Return the [X, Y] coordinate for the center point of the cell that contains the specified text.  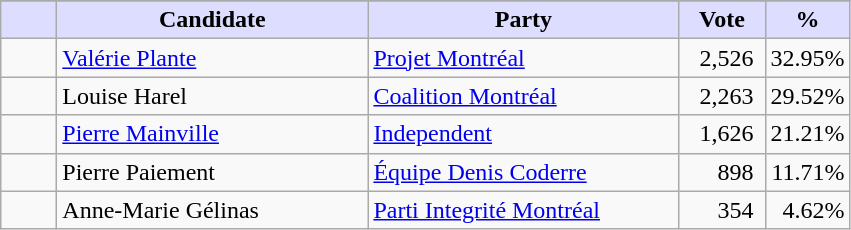
Pierre Mainville [212, 134]
Équipe Denis Coderre [524, 172]
32.95% [808, 58]
21.21% [808, 134]
1,626 [722, 134]
Vote [722, 20]
Party [524, 20]
Valérie Plante [212, 58]
Parti Integrité Montréal [524, 210]
Coalition Montréal [524, 96]
11.71% [808, 172]
898 [722, 172]
2,526 [722, 58]
4.62% [808, 210]
Projet Montréal [524, 58]
% [808, 20]
Pierre Paiement [212, 172]
Louise Harel [212, 96]
Independent [524, 134]
29.52% [808, 96]
Candidate [212, 20]
Anne-Marie Gélinas [212, 210]
354 [722, 210]
2,263 [722, 96]
